Capture the cell that displays the provided text and extract its [x, y] central coordinate. 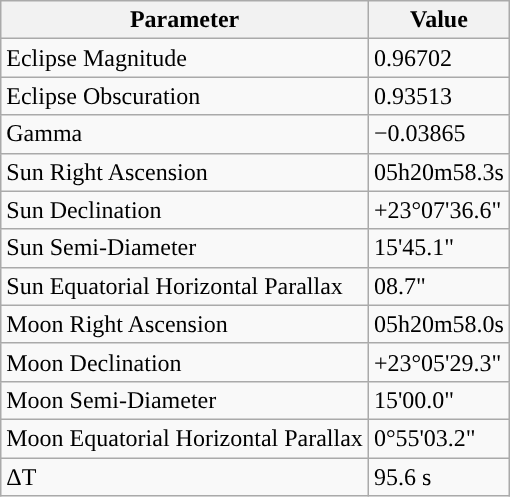
ΔT [185, 477]
+23°05'29.3" [438, 362]
Parameter [185, 20]
0°55'03.2" [438, 438]
Moon Semi-Diameter [185, 400]
0.96702 [438, 58]
Eclipse Magnitude [185, 58]
Value [438, 20]
+23°07'36.6" [438, 210]
Gamma [185, 134]
Moon Equatorial Horizontal Parallax [185, 438]
Moon Right Ascension [185, 324]
Sun Declination [185, 210]
Sun Equatorial Horizontal Parallax [185, 286]
08.7" [438, 286]
−0.03865 [438, 134]
15'00.0" [438, 400]
Sun Semi-Diameter [185, 248]
Eclipse Obscuration [185, 96]
95.6 s [438, 477]
Moon Declination [185, 362]
05h20m58.3s [438, 172]
Sun Right Ascension [185, 172]
15'45.1" [438, 248]
05h20m58.0s [438, 324]
0.93513 [438, 96]
